Pinpoint the cell where the given text exists, returning its [x, y] midpoint coordinate. 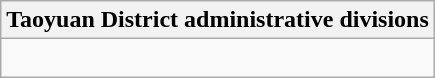
Taoyuan District administrative divisions [218, 20]
